Output the (x, y) coordinate of the center of the cell containing the given text.  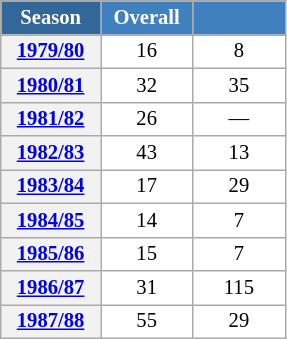
— (239, 119)
1982/83 (51, 153)
1981/82 (51, 119)
43 (146, 153)
13 (239, 153)
1979/80 (51, 51)
115 (239, 287)
1980/81 (51, 85)
Overall (146, 17)
15 (146, 254)
32 (146, 85)
31 (146, 287)
16 (146, 51)
1983/84 (51, 186)
14 (146, 220)
1984/85 (51, 220)
55 (146, 321)
1987/88 (51, 321)
Season (51, 17)
17 (146, 186)
1986/87 (51, 287)
35 (239, 85)
8 (239, 51)
1985/86 (51, 254)
26 (146, 119)
